Extract the (x, y) coordinate from the center of the cell holding the provided text.  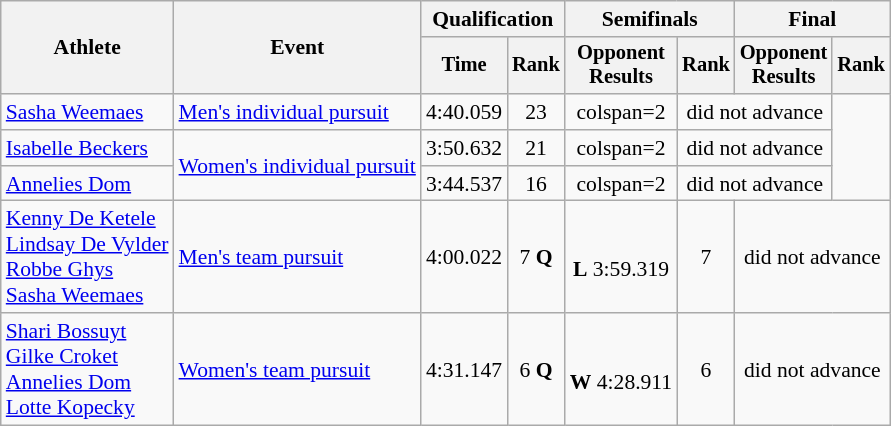
3:44.537 (464, 184)
L 3:59.319 (621, 257)
Qualification (493, 19)
6 (706, 369)
23 (536, 112)
Women's team pursuit (298, 369)
4:00.022 (464, 257)
Men's team pursuit (298, 257)
Semifinals (650, 19)
4:40.059 (464, 112)
Time (464, 66)
7 (706, 257)
Athlete (88, 48)
W 4:28.911 (621, 369)
4:31.147 (464, 369)
Annelies Dom (88, 184)
Shari BossuytGilke CroketAnnelies DomLotte Kopecky (88, 369)
Event (298, 48)
Women's individual pursuit (298, 166)
3:50.632 (464, 148)
Men's individual pursuit (298, 112)
Sasha Weemaes (88, 112)
Kenny De KeteleLindsay De VylderRobbe GhysSasha Weemaes (88, 257)
Isabelle Beckers (88, 148)
6 Q (536, 369)
21 (536, 148)
Final (812, 19)
7 Q (536, 257)
16 (536, 184)
